Locate the cell with the specified text and output its [X, Y] center coordinate. 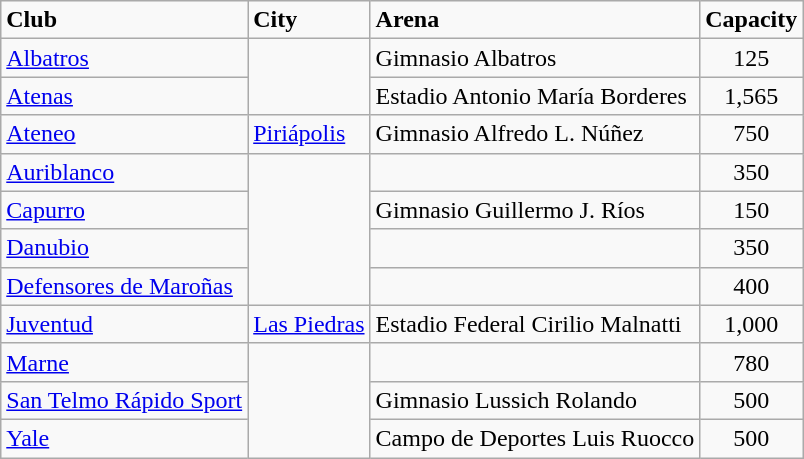
Campo de Deportes Luis Ruocco [535, 438]
Capacity [752, 20]
Arena [535, 20]
Danubio [124, 248]
Defensores de Maroñas [124, 286]
780 [752, 362]
Albatros [124, 58]
Club [124, 20]
Capurro [124, 210]
City [309, 20]
Yale [124, 438]
Gimnasio Alfredo L. Núñez [535, 134]
Ateneo [124, 134]
San Telmo Rápido Sport [124, 400]
1,565 [752, 96]
Marne [124, 362]
Gimnasio Albatros [535, 58]
Atenas [124, 96]
150 [752, 210]
750 [752, 134]
Estadio Antonio María Borderes [535, 96]
Juventud [124, 324]
Piriápolis [309, 134]
Gimnasio Lussich Rolando [535, 400]
Las Piedras [309, 324]
400 [752, 286]
125 [752, 58]
Gimnasio Guillermo J. Ríos [535, 210]
Auriblanco [124, 172]
Estadio Federal Cirilio Malnatti [535, 324]
1,000 [752, 324]
